Detect which cell encompasses the target text, then output its (X, Y) center coordinate. 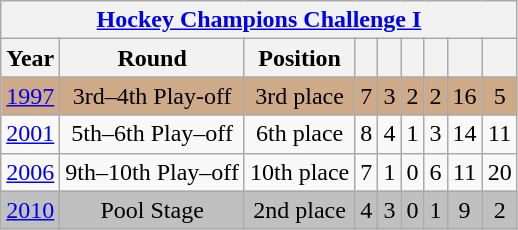
3rd–4th Play-off (152, 96)
3rd place (299, 96)
10th place (299, 172)
5 (500, 96)
9th–10th Play–off (152, 172)
Round (152, 58)
Hockey Champions Challenge I (259, 20)
6th place (299, 134)
2001 (30, 134)
Year (30, 58)
14 (464, 134)
Pool Stage (152, 210)
8 (366, 134)
9 (464, 210)
6 (436, 172)
20 (500, 172)
1997 (30, 96)
2nd place (299, 210)
16 (464, 96)
2010 (30, 210)
2006 (30, 172)
Position (299, 58)
5th–6th Play–off (152, 134)
